From the cell containing the given text, extract its center point as [x, y] coordinate. 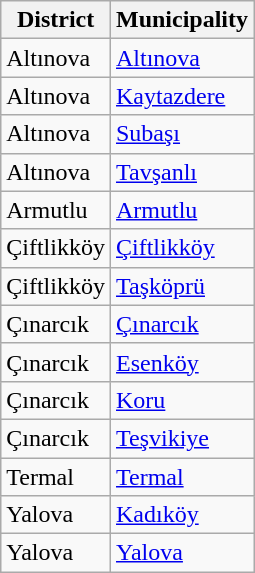
Municipality [182, 20]
District [56, 20]
Esenköy [182, 362]
Koru [182, 400]
Kadıköy [182, 515]
Kaytazdere [182, 96]
Teşvikiye [182, 438]
Subaşı [182, 134]
Taşköprü [182, 286]
Tavşanlı [182, 172]
